Determine the (x, y) coordinate at the center of the cell enclosing the given text.  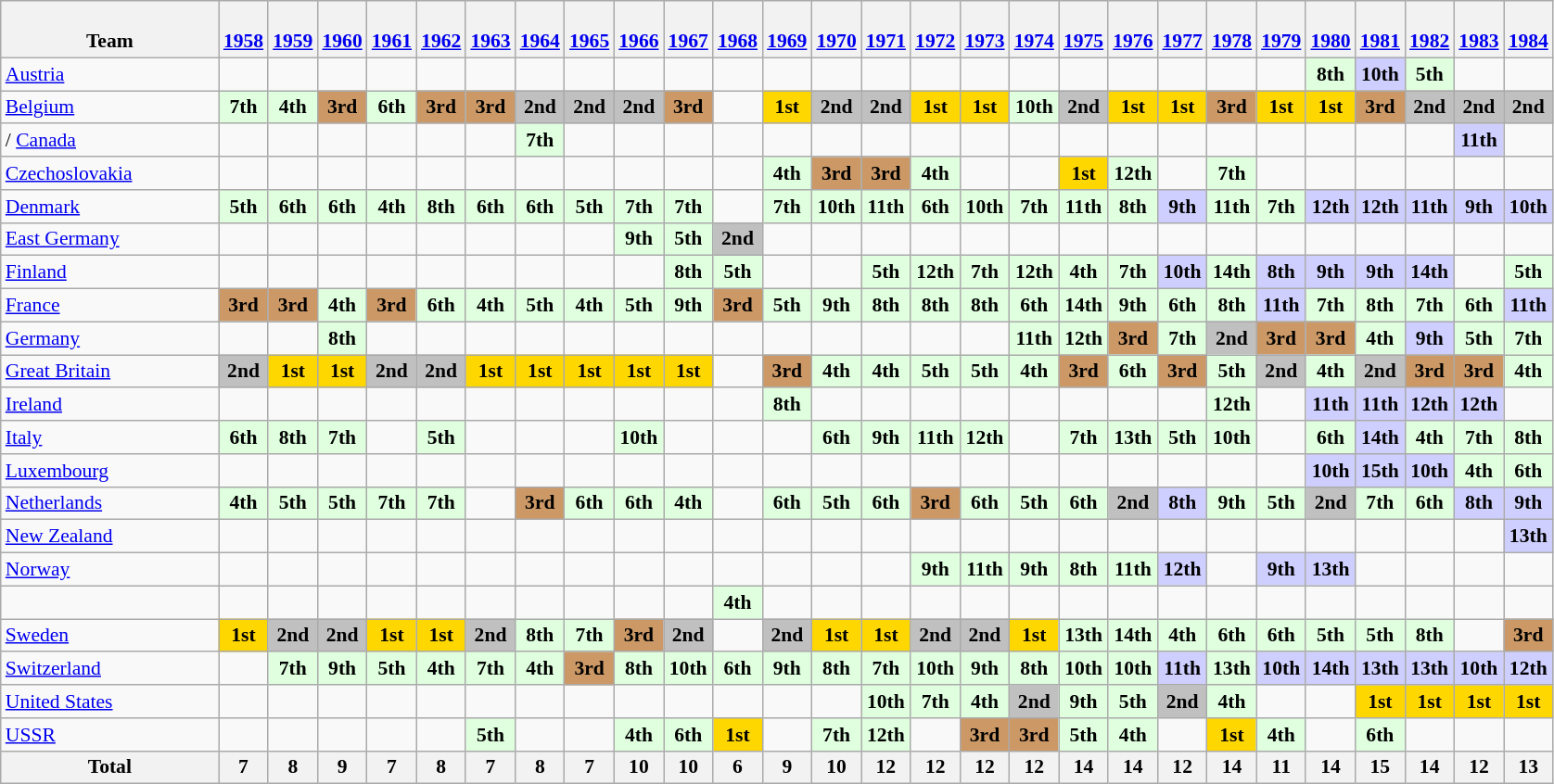
1981 (1380, 30)
Netherlands (109, 503)
1959 (293, 30)
France (109, 306)
1974 (1035, 30)
/ Canada (109, 141)
Finland (109, 272)
1958 (243, 30)
15th (1380, 471)
Great Britain (109, 372)
1971 (886, 30)
1973 (985, 30)
Austria (109, 74)
1972 (935, 30)
Sweden (109, 636)
Germany (109, 338)
1967 (688, 30)
Italy (109, 437)
1962 (441, 30)
Total (109, 767)
Belgium (109, 107)
1969 (786, 30)
1978 (1231, 30)
1966 (638, 30)
11 (1281, 767)
1980 (1330, 30)
1976 (1133, 30)
1964 (540, 30)
Luxembourg (109, 471)
Denmark (109, 207)
1982 (1430, 30)
15 (1380, 767)
1968 (738, 30)
New Zealand (109, 537)
1961 (391, 30)
1960 (341, 30)
Norway (109, 570)
1979 (1281, 30)
1977 (1183, 30)
1975 (1083, 30)
1963 (490, 30)
1970 (836, 30)
Ireland (109, 405)
USSR (109, 735)
1984 (1528, 30)
1965 (590, 30)
East Germany (109, 239)
United States (109, 702)
Czechoslovakia (109, 173)
6 (738, 767)
1983 (1478, 30)
Team (109, 30)
Switzerland (109, 669)
13 (1528, 767)
